Find where the given text appears and provide that cell's center as (X, Y) coordinate. 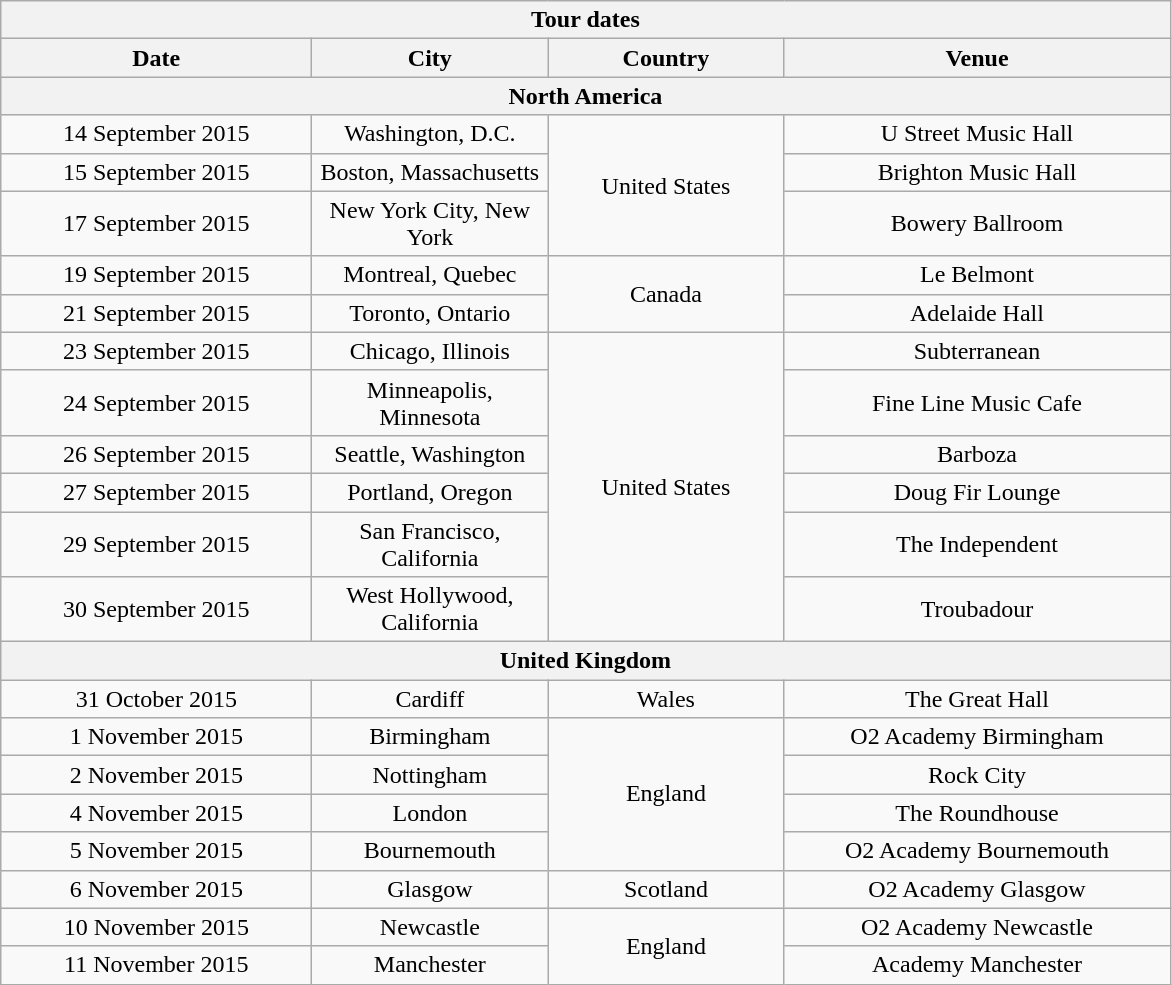
The Independent (977, 544)
O2 Academy Bournemouth (977, 851)
4 November 2015 (156, 813)
Canada (666, 294)
30 September 2015 (156, 610)
Brighton Music Hall (977, 172)
15 September 2015 (156, 172)
6 November 2015 (156, 889)
Venue (977, 58)
21 September 2015 (156, 313)
Boston, Massachusetts (430, 172)
U Street Music Hall (977, 134)
17 September 2015 (156, 224)
5 November 2015 (156, 851)
London (430, 813)
O2 Academy Glasgow (977, 889)
Tour dates (586, 20)
Minneapolis, Minnesota (430, 402)
19 September 2015 (156, 275)
14 September 2015 (156, 134)
Cardiff (430, 699)
O2 Academy Birmingham (977, 737)
27 September 2015 (156, 492)
O2 Academy Newcastle (977, 927)
Montreal, Quebec (430, 275)
Date (156, 58)
31 October 2015 (156, 699)
10 November 2015 (156, 927)
North America (586, 96)
Washington, D.C. (430, 134)
Wales (666, 699)
29 September 2015 (156, 544)
Barboza (977, 454)
Country (666, 58)
Birmingham (430, 737)
Seattle, Washington (430, 454)
The Roundhouse (977, 813)
Subterranean (977, 351)
Manchester (430, 965)
Doug Fir Lounge (977, 492)
New York City, New York (430, 224)
Newcastle (430, 927)
City (430, 58)
The Great Hall (977, 699)
Academy Manchester (977, 965)
1 November 2015 (156, 737)
26 September 2015 (156, 454)
Le Belmont (977, 275)
Glasgow (430, 889)
Bournemouth (430, 851)
Troubadour (977, 610)
2 November 2015 (156, 775)
Bowery Ballroom (977, 224)
Rock City (977, 775)
West Hollywood, California (430, 610)
Portland, Oregon (430, 492)
Toronto, Ontario (430, 313)
24 September 2015 (156, 402)
Fine Line Music Cafe (977, 402)
11 November 2015 (156, 965)
San Francisco, California (430, 544)
Adelaide Hall (977, 313)
United Kingdom (586, 661)
23 September 2015 (156, 351)
Nottingham (430, 775)
Scotland (666, 889)
Chicago, Illinois (430, 351)
